Locate the cell with the specified text and output its (X, Y) center coordinate. 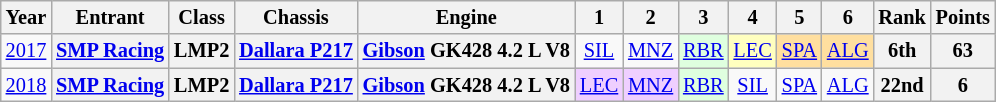
2018 (26, 85)
Points (963, 17)
63 (963, 51)
4 (753, 17)
Year (26, 17)
Entrant (110, 17)
1 (599, 17)
2017 (26, 51)
Rank (902, 17)
22nd (902, 85)
Class (202, 17)
2 (650, 17)
3 (703, 17)
5 (800, 17)
Chassis (296, 17)
Engine (466, 17)
6th (902, 51)
